Search for the cell housing the specified text and yield its [x, y] center coordinate. 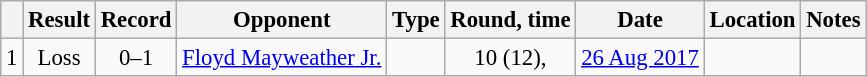
0–1 [136, 58]
Record [136, 20]
Date [640, 20]
Round, time [510, 20]
Type [416, 20]
10 (12), [510, 58]
Loss [60, 58]
Location [752, 20]
26 Aug 2017 [640, 58]
Opponent [282, 20]
1 [12, 58]
Result [60, 20]
Notes [834, 20]
Floyd Mayweather Jr. [282, 58]
